Pinpoint the cell where the given text exists, returning its (x, y) midpoint coordinate. 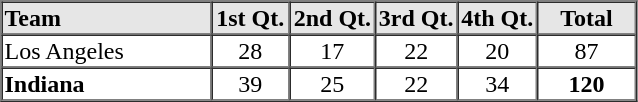
2nd Qt. (332, 18)
28 (250, 50)
4th Qt. (497, 18)
3rd Qt. (416, 18)
87 (586, 50)
25 (332, 84)
17 (332, 50)
1st Qt. (250, 18)
34 (497, 84)
Total (586, 18)
39 (250, 84)
20 (497, 50)
Indiana (106, 84)
Team (106, 18)
120 (586, 84)
Los Angeles (106, 50)
